Return the (x, y) coordinate for the center point of the cell that contains the specified text.  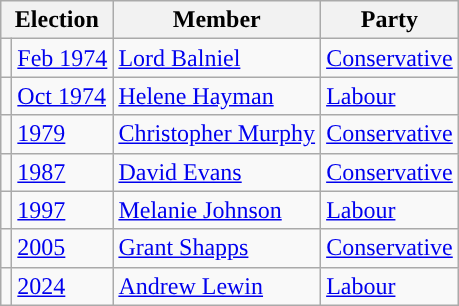
Party (390, 20)
Andrew Lewin (217, 286)
1987 (62, 172)
Grant Shapps (217, 248)
Lord Balniel (217, 58)
2024 (62, 286)
1979 (62, 134)
Feb 1974 (62, 58)
2005 (62, 248)
Election (57, 20)
Helene Hayman (217, 96)
Christopher Murphy (217, 134)
David Evans (217, 172)
Oct 1974 (62, 96)
Member (217, 20)
Melanie Johnson (217, 210)
1997 (62, 210)
